Provide the [x, y] coordinate of the cell's center where the given text is located.  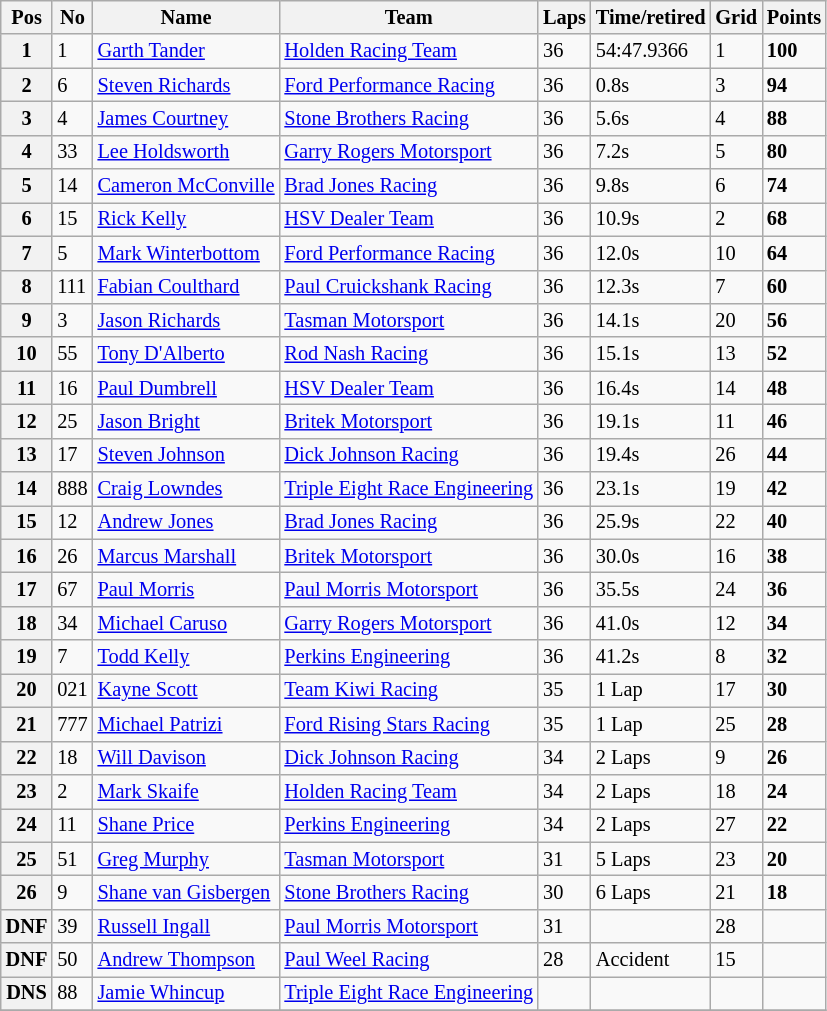
0.8s [651, 85]
Todd Kelly [186, 657]
777 [72, 724]
Jamie Whincup [186, 993]
Ford Rising Stars Racing [408, 724]
68 [794, 219]
25.9s [651, 522]
51 [72, 859]
No [72, 17]
30.0s [651, 556]
Fabian Coulthard [186, 287]
Pos [27, 17]
80 [794, 152]
12.0s [651, 253]
Kayne Scott [186, 690]
50 [72, 960]
Mark Skaife [186, 791]
Jason Bright [186, 421]
Marcus Marshall [186, 556]
Craig Lowndes [186, 489]
Team Kiwi Racing [408, 690]
Shane Price [186, 825]
Rick Kelly [186, 219]
Garth Tander [186, 51]
32 [794, 657]
44 [794, 455]
James Courtney [186, 118]
16.4s [651, 388]
9.8s [651, 186]
12.3s [651, 287]
DNS [27, 993]
41.0s [651, 623]
94 [794, 85]
Steven Johnson [186, 455]
52 [794, 354]
33 [72, 152]
Andrew Thompson [186, 960]
Russell Ingall [186, 926]
Accident [651, 960]
55 [72, 354]
15.1s [651, 354]
38 [794, 556]
Andrew Jones [186, 522]
Cameron McConville [186, 186]
40 [794, 522]
100 [794, 51]
Lee Holdsworth [186, 152]
67 [72, 589]
Time/retired [651, 17]
48 [794, 388]
64 [794, 253]
56 [794, 320]
Paul Dumbrell [186, 388]
Name [186, 17]
111 [72, 287]
Grid [736, 17]
46 [794, 421]
Paul Cruickshank Racing [408, 287]
Laps [564, 17]
888 [72, 489]
23.1s [651, 489]
35.5s [651, 589]
Shane van Gisbergen [186, 892]
Paul Morris [186, 589]
5.6s [651, 118]
Jason Richards [186, 320]
Michael Patrizi [186, 724]
42 [794, 489]
Will Davison [186, 758]
Tony D'Alberto [186, 354]
19.4s [651, 455]
14.1s [651, 320]
41.2s [651, 657]
19.1s [651, 421]
5 Laps [651, 859]
021 [72, 690]
Mark Winterbottom [186, 253]
7.2s [651, 152]
Points [794, 17]
Paul Weel Racing [408, 960]
74 [794, 186]
Rod Nash Racing [408, 354]
Steven Richards [186, 85]
27 [736, 825]
Michael Caruso [186, 623]
Greg Murphy [186, 859]
54:47.9366 [651, 51]
10.9s [651, 219]
39 [72, 926]
Team [408, 17]
60 [794, 287]
6 Laps [651, 892]
